Pinpoint the cell where the given text exists, returning its [X, Y] midpoint coordinate. 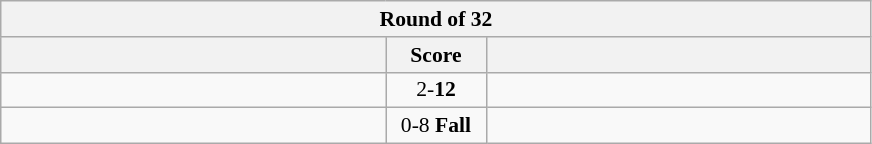
Score [436, 55]
2-12 [436, 90]
Round of 32 [436, 19]
0-8 Fall [436, 126]
